Locate the cell with the specified text and output its (X, Y) center coordinate. 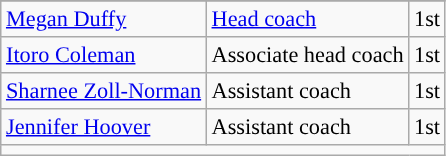
Head coach (307, 19)
Itoro Coleman (104, 55)
Associate head coach (307, 55)
Sharnee Zoll-Norman (104, 90)
Megan Duffy (104, 19)
Jennifer Hoover (104, 126)
